Scan for the cell matching the given text and deliver its (X, Y) coordinate at center. 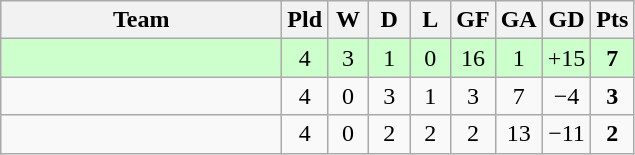
−4 (566, 96)
W (348, 20)
D (390, 20)
Pts (612, 20)
+15 (566, 58)
GF (473, 20)
GA (518, 20)
13 (518, 134)
Team (142, 20)
GD (566, 20)
Pld (305, 20)
16 (473, 58)
L (430, 20)
−11 (566, 134)
